Pinpoint the cell where the given text exists, returning its (X, Y) midpoint coordinate. 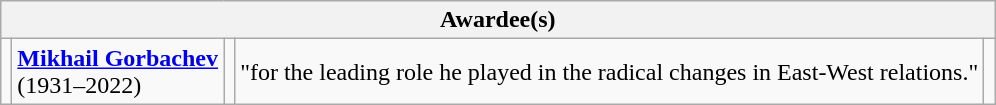
Mikhail Gorbachev(1931–2022) (118, 72)
Awardee(s) (498, 20)
"for the leading role he played in the radical changes in East-West relations." (610, 72)
